Locate the cell with the specified text and output its (X, Y) center coordinate. 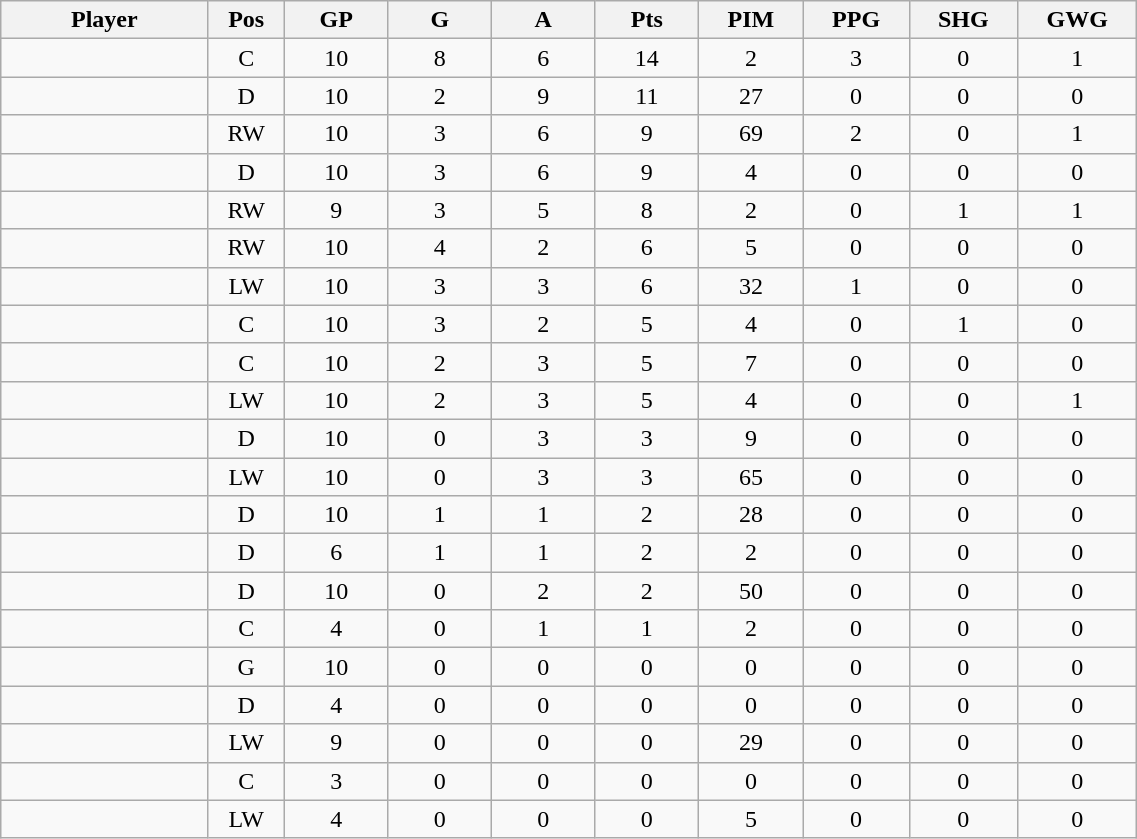
SHG (964, 20)
69 (752, 134)
Pos (246, 20)
Pts (647, 20)
27 (752, 96)
7 (752, 362)
32 (752, 286)
A (544, 20)
Player (104, 20)
65 (752, 477)
PPG (856, 20)
GWG (1078, 20)
50 (752, 591)
29 (752, 743)
28 (752, 515)
GP (336, 20)
11 (647, 96)
PIM (752, 20)
14 (647, 58)
